Scan for the cell matching the given text and deliver its (x, y) coordinate at center. 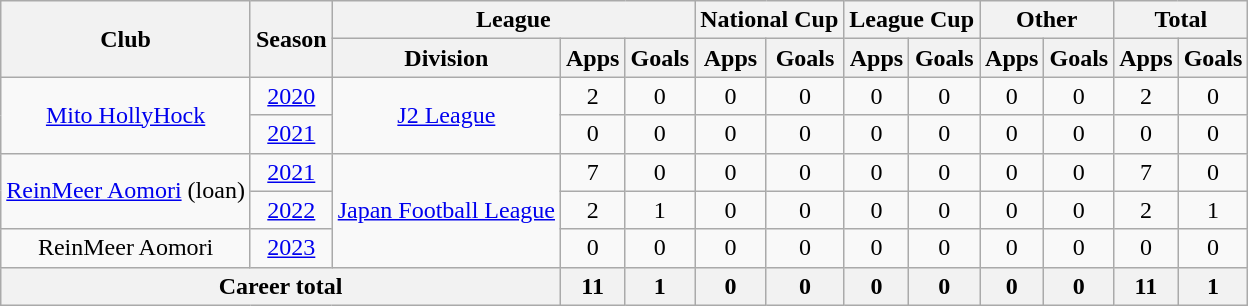
League (514, 20)
J2 League (446, 115)
Other (1047, 20)
National Cup (770, 20)
2020 (291, 96)
Season (291, 39)
ReinMeer Aomori (loan) (126, 191)
Career total (281, 286)
Total (1181, 20)
Mito HollyHock (126, 115)
ReinMeer Aomori (126, 248)
Japan Football League (446, 210)
League Cup (912, 20)
2022 (291, 210)
Club (126, 39)
2023 (291, 248)
Division (446, 58)
